From the cell containing the given text, extract its center point as (x, y) coordinate. 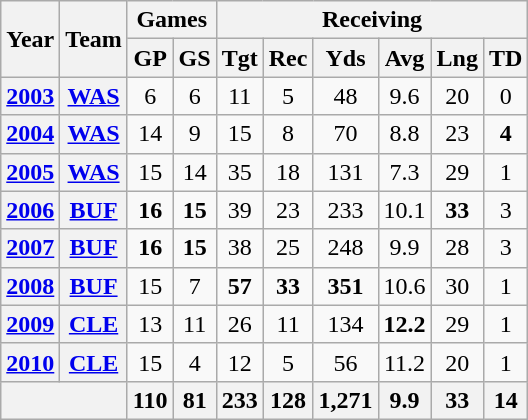
2003 (30, 96)
56 (346, 362)
2007 (30, 248)
Avg (404, 58)
Games (172, 20)
248 (346, 248)
131 (346, 172)
28 (457, 248)
38 (240, 248)
48 (346, 96)
7 (194, 286)
81 (194, 400)
GP (150, 58)
128 (288, 400)
12.2 (404, 324)
8.8 (404, 134)
GS (194, 58)
10.6 (404, 286)
0 (505, 96)
Rec (288, 58)
Tgt (240, 58)
13 (150, 324)
8 (288, 134)
2009 (30, 324)
Yds (346, 58)
2004 (30, 134)
11.2 (404, 362)
35 (240, 172)
Lng (457, 58)
57 (240, 286)
2008 (30, 286)
TD (505, 58)
2006 (30, 210)
Receiving (372, 20)
1,271 (346, 400)
110 (150, 400)
2010 (30, 362)
30 (457, 286)
134 (346, 324)
9 (194, 134)
39 (240, 210)
26 (240, 324)
9.6 (404, 96)
Team (94, 39)
10.1 (404, 210)
18 (288, 172)
Year (30, 39)
7.3 (404, 172)
70 (346, 134)
12 (240, 362)
25 (288, 248)
2005 (30, 172)
351 (346, 286)
